From the cell containing the given text, extract its center point as [x, y] coordinate. 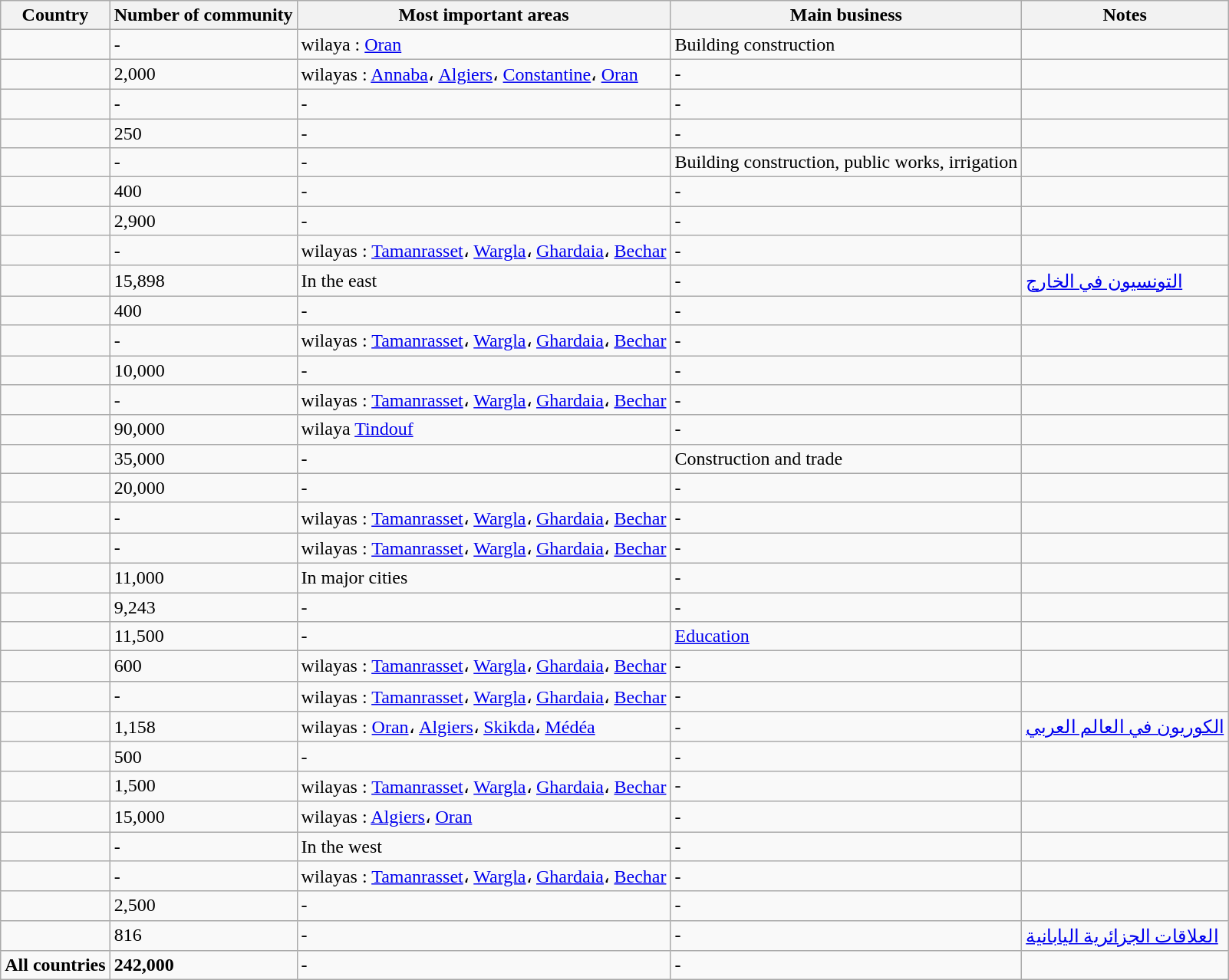
In major cities [483, 577]
15,000 [203, 817]
20,000 [203, 488]
Main business [846, 15]
2,900 [203, 221]
11,500 [203, 636]
wilayas : Algiers، Oran [483, 817]
600 [203, 666]
1,500 [203, 786]
Building construction, public works, irrigation [846, 163]
الكوريون في العالم العربي [1125, 727]
9,243 [203, 607]
15,898 [203, 281]
All countries [55, 965]
العلاقات الجزائرية اليابانية [1125, 936]
2,000 [203, 74]
wilayas : Oran، Algiers، Skikda، Médéa [483, 727]
250 [203, 133]
Country [55, 15]
35,000 [203, 459]
10,000 [203, 370]
816 [203, 936]
90,000 [203, 429]
wilaya : Oran [483, 44]
Number of community [203, 15]
Construction and trade [846, 459]
wilaya Tindouf [483, 429]
In the west [483, 846]
242,000 [203, 965]
11,000 [203, 577]
Most important areas [483, 15]
Building construction [846, 44]
1,158 [203, 727]
2,500 [203, 906]
In the east [483, 281]
Education [846, 636]
التونسيون في الخارج [1125, 281]
Notes [1125, 15]
wilayas : Annaba، Algiers، Constantine، Oran [483, 74]
500 [203, 756]
